Determine the [x, y] coordinate at the center of the cell enclosing the given text.  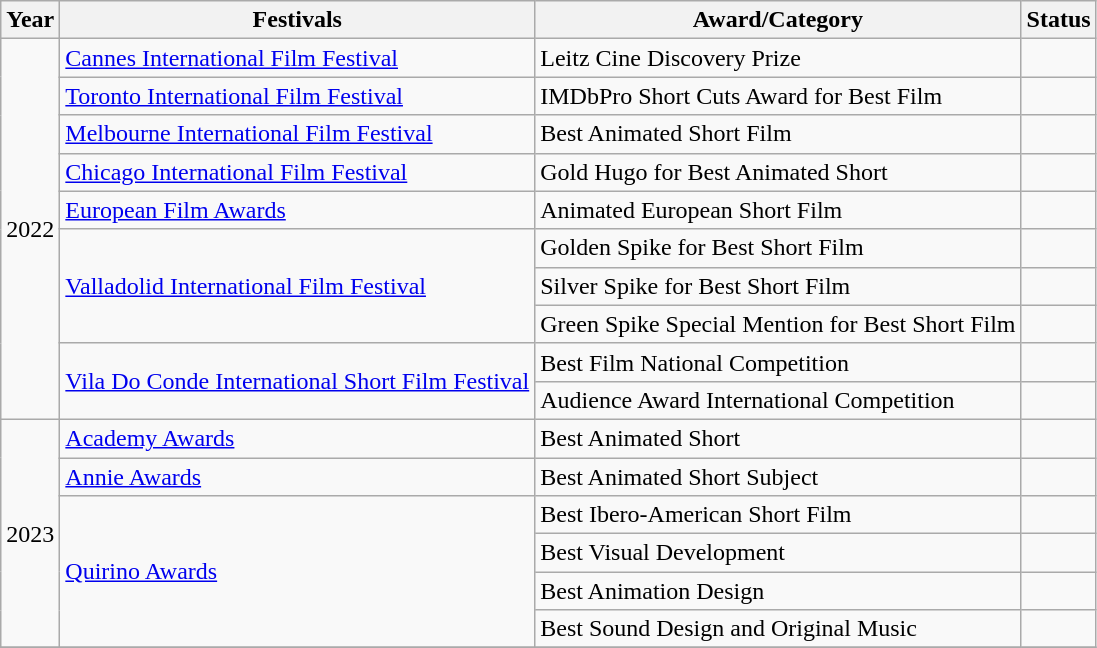
Cannes International Film Festival [298, 58]
Animated European Short Film [778, 210]
Best Film National Competition [778, 362]
Best Sound Design and Original Music [778, 629]
IMDbPro Short Cuts Award for Best Film [778, 96]
Best Animated Short Film [778, 134]
Gold Hugo for Best Animated Short [778, 172]
European Film Awards [298, 210]
Green Spike Special Mention for Best Short Film [778, 324]
Status [1058, 20]
2023 [30, 533]
Audience Award International Competition [778, 400]
Golden Spike for Best Short Film [778, 248]
Leitz Cine Discovery Prize [778, 58]
2022 [30, 230]
Melbourne International Film Festival [298, 134]
Chicago International Film Festival [298, 172]
Best Visual Development [778, 553]
Award/Category [778, 20]
Best Animated Short [778, 438]
Best Animation Design [778, 591]
Best Ibero-American Short Film [778, 515]
Festivals [298, 20]
Academy Awards [298, 438]
Best Animated Short Subject [778, 477]
Annie Awards [298, 477]
Silver Spike for Best Short Film [778, 286]
Quirino Awards [298, 572]
Valladolid International Film Festival [298, 286]
Vila Do Conde International Short Film Festival [298, 381]
Year [30, 20]
Toronto International Film Festival [298, 96]
